Provide the (X, Y) coordinate of the cell's center where the given text is located.  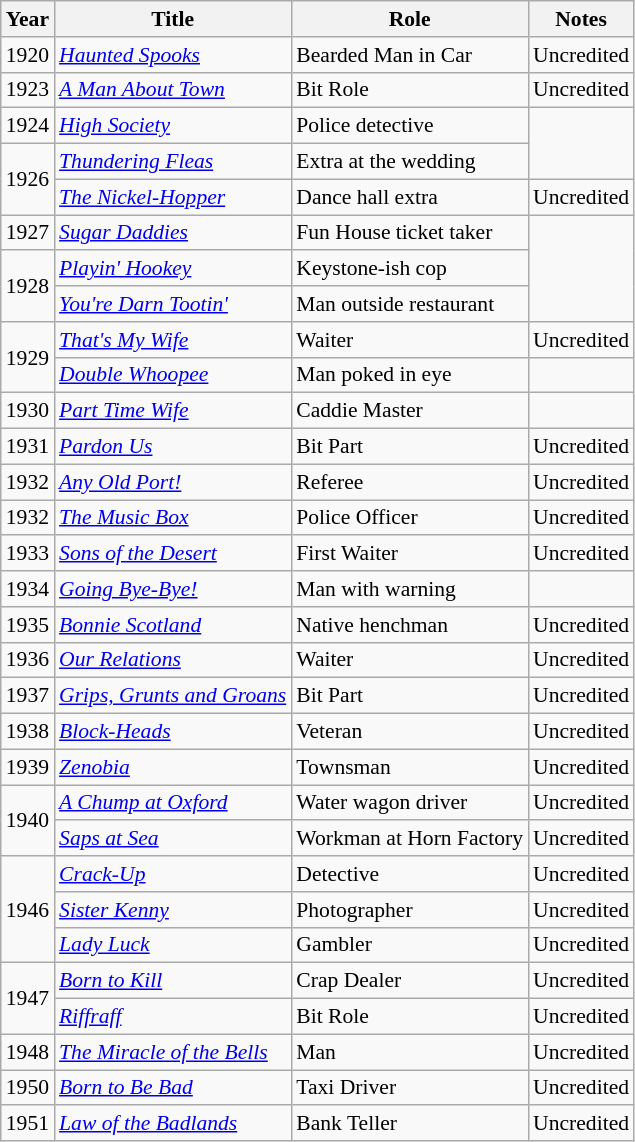
1951 (28, 1124)
1940 (28, 820)
1946 (28, 910)
1923 (28, 90)
Born to Be Bad (172, 1088)
1950 (28, 1088)
Extra at the wedding (410, 162)
High Society (172, 126)
Detective (410, 874)
Gambler (410, 945)
Sons of the Desert (172, 554)
Workman at Horn Factory (410, 839)
1927 (28, 233)
1939 (28, 767)
Playin' Hookey (172, 269)
Police detective (410, 126)
The Nickel-Hopper (172, 197)
Title (172, 19)
1933 (28, 554)
Native henchman (410, 625)
Thundering Fleas (172, 162)
Man outside restaurant (410, 304)
Referee (410, 482)
1948 (28, 1052)
Notes (581, 19)
Pardon Us (172, 447)
Role (410, 19)
Grips, Grunts and Groans (172, 696)
Our Relations (172, 660)
Townsman (410, 767)
The Music Box (172, 518)
Man (410, 1052)
1926 (28, 180)
Bearded Man in Car (410, 55)
Year (28, 19)
1924 (28, 126)
Going Bye-Bye! (172, 589)
Haunted Spooks (172, 55)
Bonnie Scotland (172, 625)
1936 (28, 660)
First Waiter (410, 554)
Veteran (410, 732)
1937 (28, 696)
1920 (28, 55)
1930 (28, 411)
The Miracle of the Bells (172, 1052)
Fun House ticket taker (410, 233)
Riffraff (172, 1017)
Crack-Up (172, 874)
Double Whoopee (172, 375)
Any Old Port! (172, 482)
1947 (28, 998)
Man with warning (410, 589)
Saps at Sea (172, 839)
Block-Heads (172, 732)
Born to Kill (172, 981)
You're Darn Tootin' (172, 304)
Taxi Driver (410, 1088)
Sugar Daddies (172, 233)
1929 (28, 358)
Dance hall extra (410, 197)
Crap Dealer (410, 981)
Keystone-ish cop (410, 269)
Police Officer (410, 518)
1934 (28, 589)
1931 (28, 447)
Photographer (410, 910)
Sister Kenny (172, 910)
That's My Wife (172, 340)
Caddie Master (410, 411)
Part Time Wife (172, 411)
Bank Teller (410, 1124)
Water wagon driver (410, 803)
Man poked in eye (410, 375)
A Chump at Oxford (172, 803)
A Man About Town (172, 90)
1928 (28, 286)
Law of the Badlands (172, 1124)
Zenobia (172, 767)
1935 (28, 625)
Lady Luck (172, 945)
1938 (28, 732)
